For the text-containing cell, return its midpoint in (x, y) coordinate format. 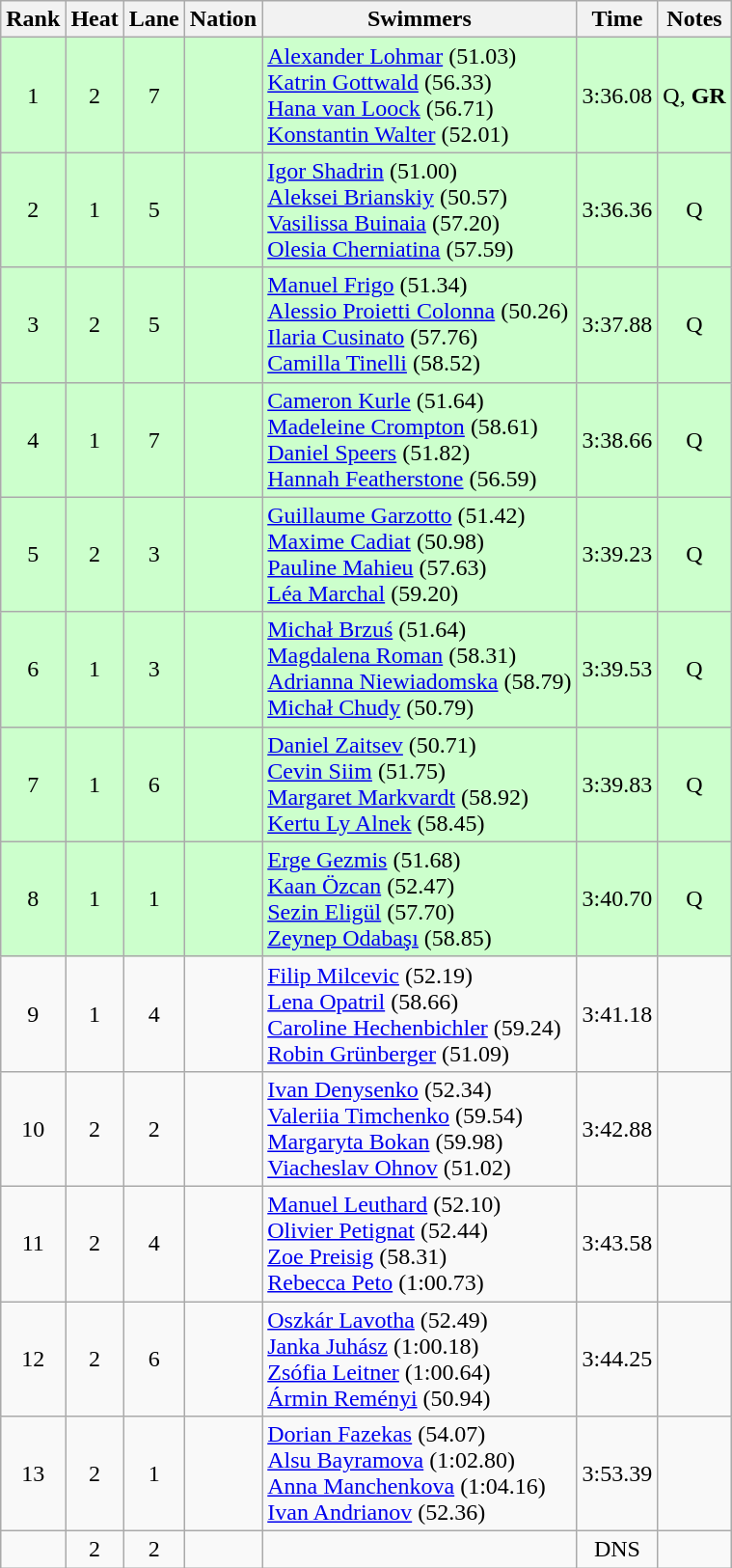
DNS (617, 1550)
3:42.88 (617, 1129)
9 (33, 1013)
Daniel Zaitsev (50.71)Cevin Siim (51.75)Margaret Markvardt (58.92)Kertu Ly Alnek (58.45) (420, 784)
3:39.83 (617, 784)
Lane (154, 19)
Nation (223, 19)
Alexander Lohmar (51.03)Katrin Gottwald (56.33)Hana van Loock (56.71)Konstantin Walter (52.01) (420, 95)
Manuel Leuthard (52.10)Olivier Petignat (52.44)Zoe Preisig (58.31)Rebecca Peto (1:00.73) (420, 1243)
3:36.36 (617, 210)
3:44.25 (617, 1359)
3:39.53 (617, 670)
12 (33, 1359)
3:36.08 (617, 95)
3:43.58 (617, 1243)
13 (33, 1474)
3:39.23 (617, 554)
Heat (95, 19)
Manuel Frigo (51.34)Alessio Proietti Colonna (50.26)Ilaria Cusinato (57.76)Camilla Tinelli (58.52) (420, 324)
Swimmers (420, 19)
Dorian Fazekas (54.07)Alsu Bayramova (1:02.80)Anna Manchenkova (1:04.16)Ivan Andrianov (52.36) (420, 1474)
Cameron Kurle (51.64)Madeleine Crompton (58.61)Daniel Speers (51.82)Hannah Featherstone (56.59) (420, 440)
Igor Shadrin (51.00)Aleksei Brianskiy (50.57)Vasilissa Buinaia (57.20)Olesia Cherniatina (57.59) (420, 210)
Oszkár Lavotha (52.49)Janka Juhász (1:00.18)Zsófia Leitner (1:00.64)Ármin Reményi (50.94) (420, 1359)
8 (33, 899)
Ivan Denysenko (52.34)Valeriia Timchenko (59.54)Margaryta Bokan (59.98)Viacheslav Ohnov (51.02) (420, 1129)
Erge Gezmis (51.68)Kaan Özcan (52.47)Sezin Eligül (57.70)Zeynep Odabaşı (58.85) (420, 899)
3:41.18 (617, 1013)
Time (617, 19)
Notes (694, 19)
Rank (33, 19)
3:53.39 (617, 1474)
Guillaume Garzotto (51.42)Maxime Cadiat (50.98)Pauline Mahieu (57.63)Léa Marchal (59.20) (420, 554)
Q, GR (694, 95)
3:38.66 (617, 440)
3:37.88 (617, 324)
11 (33, 1243)
Filip Milcevic (52.19)Lena Opatril (58.66)Caroline Hechenbichler (59.24)Robin Grünberger (51.09) (420, 1013)
3:40.70 (617, 899)
10 (33, 1129)
Michał Brzuś (51.64)Magdalena Roman (58.31)Adrianna Niewiadomska (58.79)Michał Chudy (50.79) (420, 670)
